Detect which cell encompasses the target text, then output its (x, y) center coordinate. 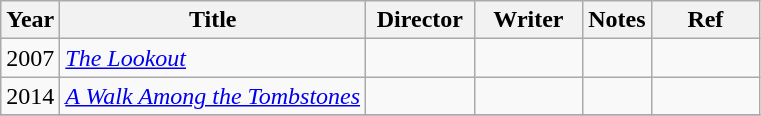
A Walk Among the Tombstones (213, 96)
Ref (706, 20)
2014 (30, 96)
Title (213, 20)
Writer (528, 20)
2007 (30, 58)
Year (30, 20)
Director (420, 20)
Notes (617, 20)
The Lookout (213, 58)
